Pinpoint the cell where the given text exists, returning its (x, y) midpoint coordinate. 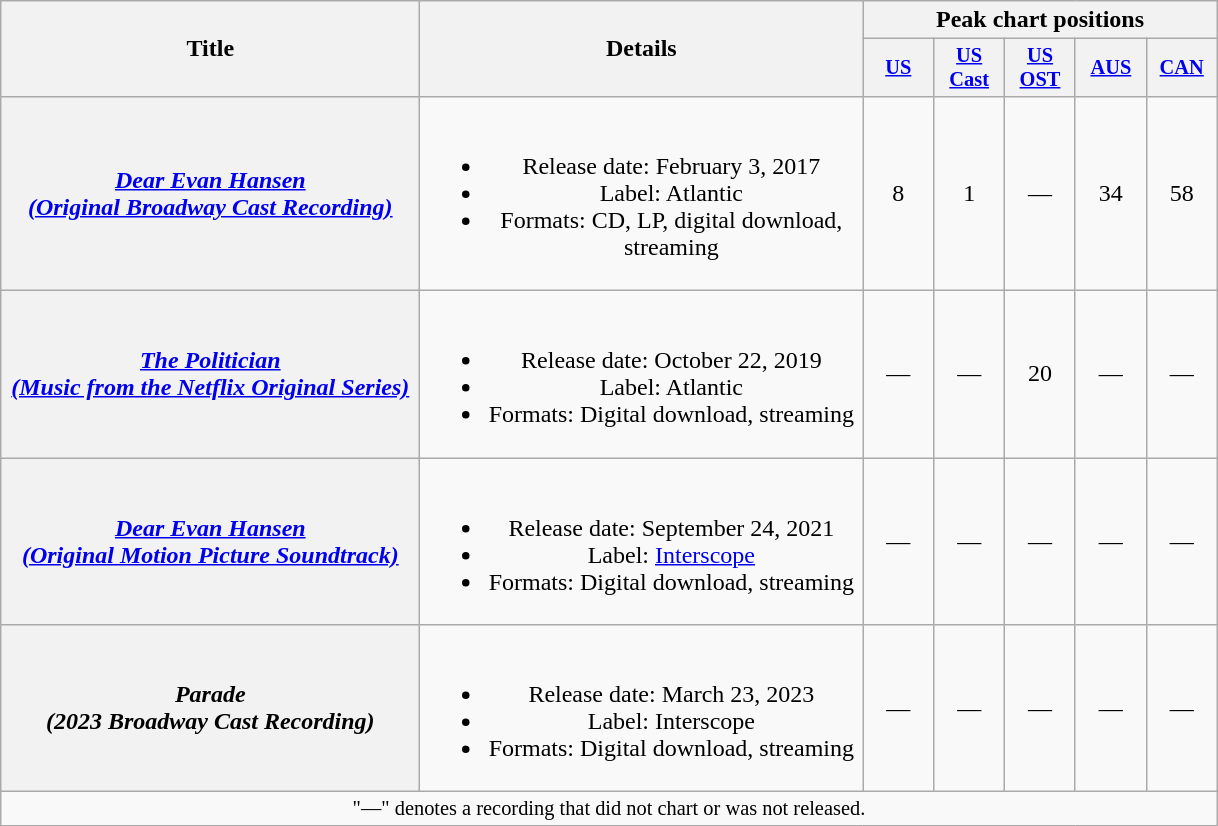
CAN (1182, 68)
Release date: February 3, 2017Label: AtlanticFormats: CD, LP, digital download, streaming (642, 193)
Title (210, 49)
20 (1040, 374)
Release date: October 22, 2019Label: AtlanticFormats: Digital download, streaming (642, 374)
58 (1182, 193)
AUS (1110, 68)
1 (970, 193)
USCast (970, 68)
Details (642, 49)
The Politician(Music from the Netflix Original Series) (210, 374)
Dear Evan Hansen(Original Broadway Cast Recording) (210, 193)
USOST (1040, 68)
Dear Evan Hansen(Original Motion Picture Soundtrack) (210, 542)
8 (898, 193)
"—" denotes a recording that did not chart or was not released. (609, 809)
Release date: September 24, 2021Label: InterscopeFormats: Digital download, streaming (642, 542)
Peak chart positions (1040, 20)
Release date: March 23, 2023Label: InterscopeFormats: Digital download, streaming (642, 708)
34 (1110, 193)
US (898, 68)
Parade(2023 Broadway Cast Recording) (210, 708)
